Detect which cell encompasses the target text, then output its [x, y] center coordinate. 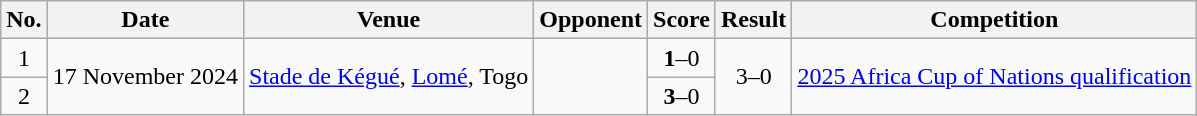
Stade de Kégué, Lomé, Togo [389, 77]
2025 Africa Cup of Nations qualification [994, 77]
Result [753, 20]
1 [24, 58]
Date [145, 20]
Competition [994, 20]
2 [24, 96]
17 November 2024 [145, 77]
1–0 [682, 58]
No. [24, 20]
Opponent [591, 20]
Venue [389, 20]
Score [682, 20]
